Detect which cell encompasses the target text, then output its [x, y] center coordinate. 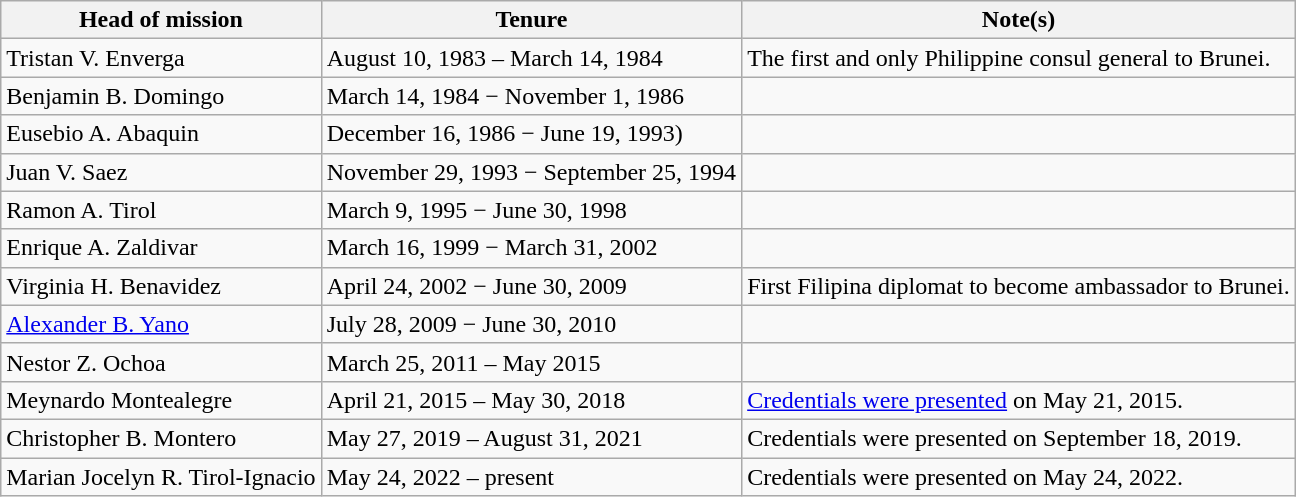
December 16, 1986 − June 19, 1993) [532, 134]
Alexander B. Yano [161, 324]
Benjamin B. Domingo [161, 96]
Note(s) [1019, 20]
The first and only Philippine consul general to Brunei. [1019, 58]
Head of mission [161, 20]
Credentials were presented on May 21, 2015. [1019, 400]
April 24, 2002 − June 30, 2009 [532, 286]
March 9, 1995 − June 30, 1998 [532, 210]
Marian Jocelyn R. Tirol-Ignacio [161, 477]
Enrique A. Zaldivar [161, 248]
Nestor Z. Ochoa [161, 362]
July 28, 2009 − June 30, 2010 [532, 324]
March 25, 2011 – May 2015 [532, 362]
April 21, 2015 – May 30, 2018 [532, 400]
May 24, 2022 – present [532, 477]
Virginia H. Benavidez [161, 286]
Credentials were presented on May 24, 2022. [1019, 477]
May 27, 2019 – August 31, 2021 [532, 438]
August 10, 1983 – March 14, 1984 [532, 58]
March 16, 1999 − March 31, 2002 [532, 248]
Credentials were presented on September 18, 2019. [1019, 438]
Christopher B. Montero [161, 438]
Tristan V. Enverga [161, 58]
First Filipina diplomat to become ambassador to Brunei. [1019, 286]
Meynardo Montealegre [161, 400]
March 14, 1984 − November 1, 1986 [532, 96]
Tenure [532, 20]
November 29, 1993 − September 25, 1994 [532, 172]
Juan V. Saez [161, 172]
Eusebio A. Abaquin [161, 134]
Ramon A. Tirol [161, 210]
